Determine the [X, Y] coordinate at the center of the cell enclosing the given text.  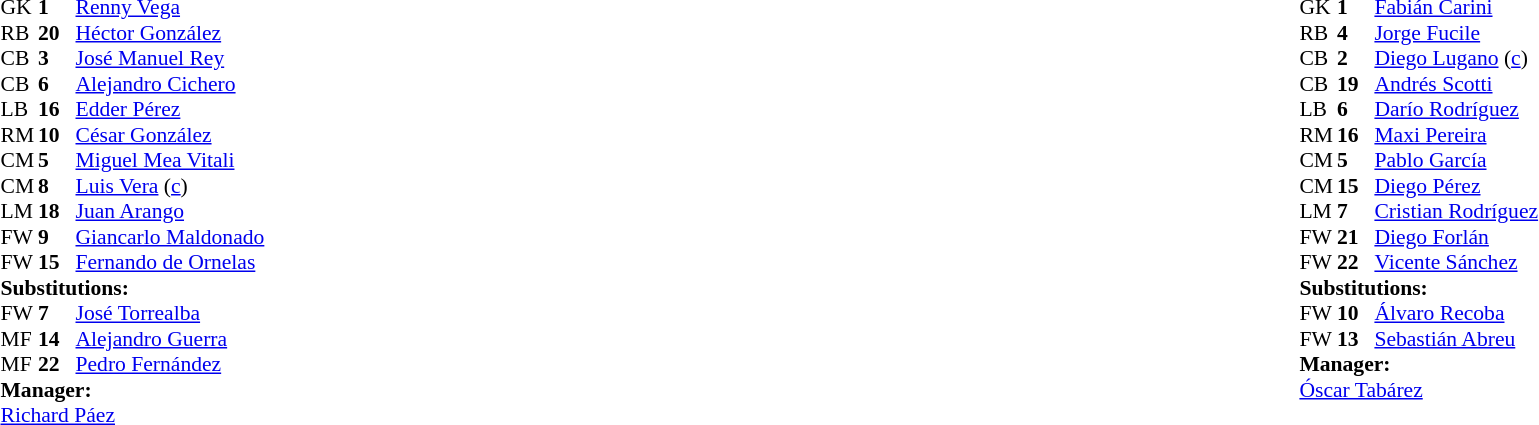
2 [1356, 59]
Juan Arango [170, 211]
José Torrealba [170, 313]
Cristian Rodríguez [1456, 211]
Sebastián Abreu [1456, 339]
Diego Pérez [1456, 186]
Giancarlo Maldonado [170, 237]
Darío Rodríguez [1456, 109]
Maxi Pereira [1456, 135]
Pedro Fernández [170, 365]
21 [1356, 237]
Edder Pérez [170, 109]
8 [57, 186]
3 [57, 59]
Vicente Sánchez [1456, 263]
César González [170, 135]
Miguel Mea Vitali [170, 161]
Luis Vera (c) [170, 186]
20 [57, 33]
Héctor González [170, 33]
Alejandro Guerra [170, 339]
Álvaro Recoba [1456, 313]
Fernando de Ornelas [170, 263]
Alejandro Cichero [170, 84]
Jorge Fucile [1456, 33]
4 [1356, 33]
19 [1356, 84]
José Manuel Rey [170, 59]
Pablo García [1456, 161]
18 [57, 211]
9 [57, 237]
Diego Forlán [1456, 237]
Óscar Tabárez [1418, 390]
Diego Lugano (c) [1456, 59]
Andrés Scotti [1456, 84]
14 [57, 339]
13 [1356, 339]
